Capture the cell that displays the provided text and extract its [X, Y] central coordinate. 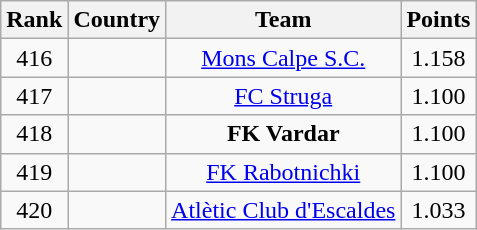
Atlètic Club d'Escaldes [284, 210]
1.033 [438, 210]
416 [34, 58]
Points [438, 20]
Mons Calpe S.C. [284, 58]
419 [34, 172]
FK Rabotnichki [284, 172]
Rank [34, 20]
FC Struga [284, 96]
1.158 [438, 58]
Country [117, 20]
420 [34, 210]
Team [284, 20]
417 [34, 96]
FK Vardar [284, 134]
418 [34, 134]
